For the text-containing cell, return its midpoint in (x, y) coordinate format. 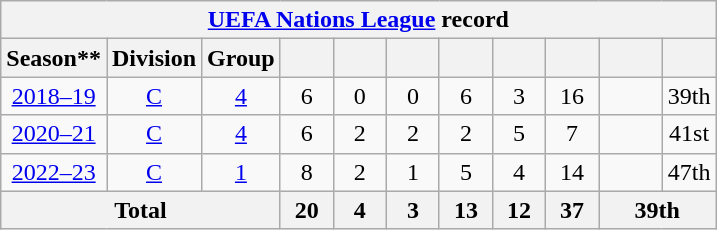
37 (572, 210)
41st (689, 134)
2022–23 (54, 172)
8 (306, 172)
Division (154, 58)
14 (572, 172)
47th (689, 172)
16 (572, 96)
2020–21 (54, 134)
Total (140, 210)
12 (518, 210)
UEFA Nations League record (358, 20)
Group (242, 58)
7 (572, 134)
20 (306, 210)
13 (466, 210)
Season** (54, 58)
2018–19 (54, 96)
